For the text-containing cell, return its midpoint in [x, y] coordinate format. 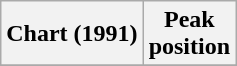
Chart (1991) [72, 34]
Peakposition [189, 34]
